Determine the (x, y) coordinate at the center of the cell enclosing the given text.  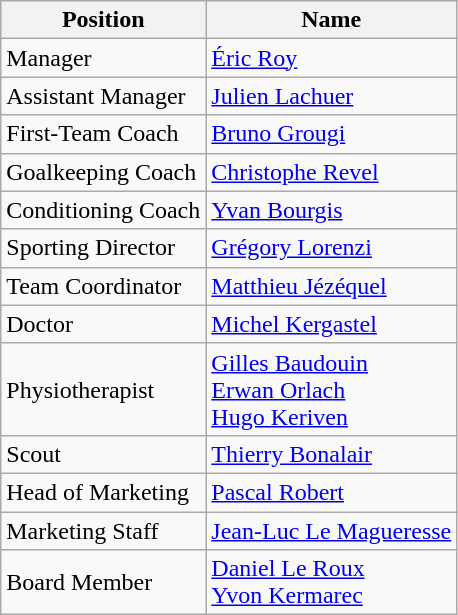
Yvan Bourgis (332, 210)
Pascal Robert (332, 492)
Jean-Luc Le Magueresse (332, 531)
Matthieu Jézéquel (332, 286)
Goalkeeping Coach (104, 172)
Scout (104, 454)
Team Coordinator (104, 286)
Grégory Lorenzi (332, 248)
Name (332, 20)
Bruno Grougi (332, 134)
Sporting Director (104, 248)
Michel Kergastel (332, 324)
Position (104, 20)
First-Team Coach (104, 134)
Gilles Baudouin Erwan Orlach Hugo Keriven (332, 389)
Christophe Revel (332, 172)
Daniel Le Roux Yvon Kermarec (332, 582)
Éric Roy (332, 58)
Conditioning Coach (104, 210)
Julien Lachuer (332, 96)
Board Member (104, 582)
Manager (104, 58)
Marketing Staff (104, 531)
Head of Marketing (104, 492)
Physiotherapist (104, 389)
Assistant Manager (104, 96)
Thierry Bonalair (332, 454)
Doctor (104, 324)
